Extract the (x, y) coordinate from the center of the cell holding the provided text.  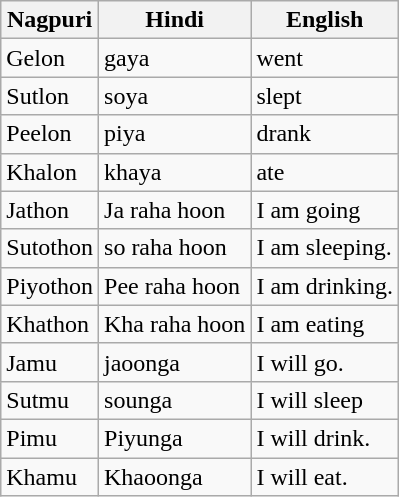
Khaoonga (175, 477)
I will drink. (325, 438)
English (325, 20)
I am sleeping. (325, 248)
khaya (175, 172)
Ja raha hoon (175, 210)
Gelon (50, 58)
soya (175, 96)
Piyothon (50, 286)
Peelon (50, 134)
Hindi (175, 20)
piya (175, 134)
Nagpuri (50, 20)
jaoonga (175, 362)
I will sleep (325, 400)
sounga (175, 400)
Pimu (50, 438)
I will go. (325, 362)
gaya (175, 58)
Pee raha hoon (175, 286)
drank (325, 134)
I will eat. (325, 477)
so raha hoon (175, 248)
I am going (325, 210)
Piyunga (175, 438)
I am drinking. (325, 286)
Khamu (50, 477)
went (325, 58)
Sutlon (50, 96)
Khathon (50, 324)
Jathon (50, 210)
Khalon (50, 172)
Sutmu (50, 400)
Sutothon (50, 248)
Jamu (50, 362)
Kha raha hoon (175, 324)
ate (325, 172)
slept (325, 96)
I am eating (325, 324)
